Search for the cell housing the specified text and yield its (x, y) center coordinate. 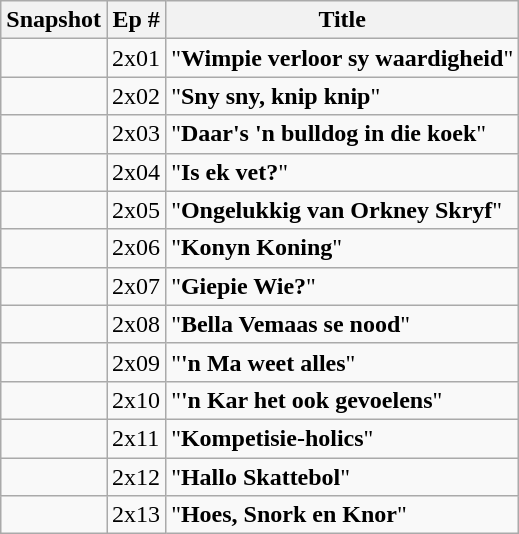
2x09 (136, 362)
2x03 (136, 134)
2x01 (136, 58)
"Is ek vet?" (342, 172)
"Giepie Wie?" (342, 286)
2x04 (136, 172)
2x07 (136, 286)
"Hoes, Snork en Knor" (342, 515)
Snapshot (54, 20)
"Sny sny, knip knip" (342, 96)
"Hallo Skattebol" (342, 477)
2x13 (136, 515)
2x08 (136, 324)
"Daar's 'n bulldog in die koek" (342, 134)
2x02 (136, 96)
Title (342, 20)
Ep # (136, 20)
2x12 (136, 477)
"Ongelukkig van Orkney Skryf" (342, 210)
2x05 (136, 210)
2x10 (136, 400)
"Kompetisie-holics" (342, 438)
"Wimpie verloor sy waardigheid" (342, 58)
2x06 (136, 248)
2x11 (136, 438)
"Bella Vemaas se nood" (342, 324)
"Konyn Koning" (342, 248)
"'n Ma weet alles" (342, 362)
"'n Kar het ook gevoelens" (342, 400)
